Return [X, Y] of the center of cell containing provided text 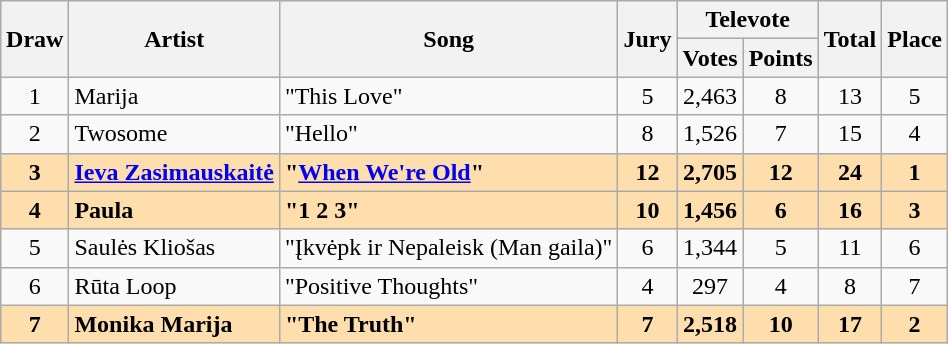
Artist [174, 39]
"Positive Thoughts" [448, 286]
297 [710, 286]
1,526 [710, 134]
Monika Marija [174, 324]
17 [850, 324]
16 [850, 210]
Twosome [174, 134]
Saulės Kliošas [174, 248]
15 [850, 134]
Marija [174, 96]
24 [850, 172]
Place [915, 39]
1,344 [710, 248]
Televote [748, 20]
2,463 [710, 96]
Total [850, 39]
2,705 [710, 172]
"This Love" [448, 96]
"Įkvėpk ir Nepaleisk (Man gaila)" [448, 248]
Paula [174, 210]
"1 2 3" [448, 210]
Jury [648, 39]
11 [850, 248]
1,456 [710, 210]
"The Truth" [448, 324]
2,518 [710, 324]
Song [448, 39]
Rūta Loop [174, 286]
"Hello" [448, 134]
Draw [35, 39]
13 [850, 96]
Ieva Zasimauskaitė [174, 172]
"When We're Old" [448, 172]
Votes [710, 58]
Points [780, 58]
